Output the (x, y) coordinate of the center of the cell containing the given text.  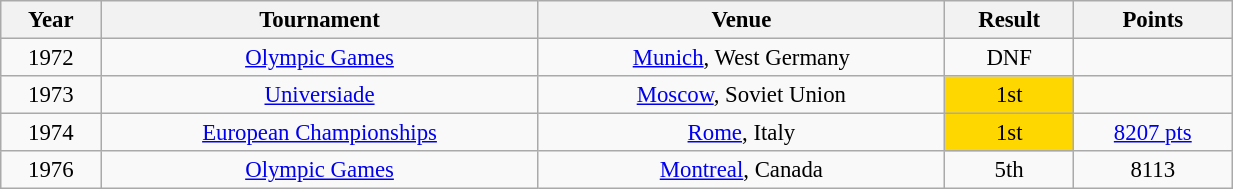
Year (51, 20)
Result (1008, 20)
European Championships (320, 133)
Montreal, Canada (741, 170)
8207 pts (1153, 133)
1973 (51, 95)
Tournament (320, 20)
Rome, Italy (741, 133)
1974 (51, 133)
Venue (741, 20)
Points (1153, 20)
1972 (51, 58)
5th (1008, 170)
1976 (51, 170)
DNF (1008, 58)
8113 (1153, 170)
Universiade (320, 95)
Munich, West Germany (741, 58)
Moscow, Soviet Union (741, 95)
